Capture the cell that displays the provided text and extract its (X, Y) central coordinate. 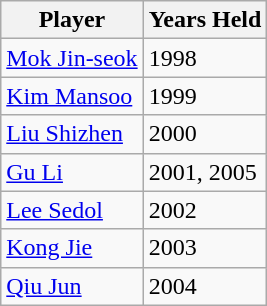
Liu Shizhen (72, 134)
Qiu Jun (72, 286)
1998 (205, 58)
2002 (205, 210)
2000 (205, 134)
2001, 2005 (205, 172)
Years Held (205, 20)
Gu Li (72, 172)
2004 (205, 286)
Kong Jie (72, 248)
Mok Jin-seok (72, 58)
2003 (205, 248)
Lee Sedol (72, 210)
1999 (205, 96)
Kim Mansoo (72, 96)
Player (72, 20)
